Scan for the cell matching the given text and deliver its (x, y) coordinate at center. 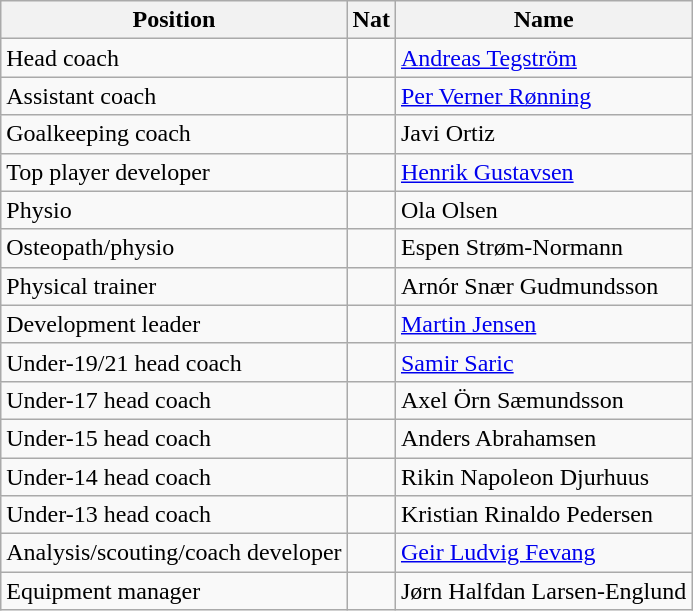
Javi Ortiz (543, 134)
Henrik Gustavsen (543, 172)
Physio (174, 210)
Under-15 head coach (174, 438)
Under-13 head coach (174, 515)
Geir Ludvig Fevang (543, 553)
Nat (371, 20)
Assistant coach (174, 96)
Goalkeeping coach (174, 134)
Development leader (174, 324)
Under-17 head coach (174, 400)
Under-19/21 head coach (174, 362)
Analysis/scouting/coach developer (174, 553)
Ola Olsen (543, 210)
Axel Örn Sæmundsson (543, 400)
Osteopath/physio (174, 248)
Andreas Tegström (543, 58)
Head coach (174, 58)
Espen Strøm-Normann (543, 248)
Top player developer (174, 172)
Position (174, 20)
Jørn Halfdan Larsen-Englund (543, 591)
Name (543, 20)
Physical trainer (174, 286)
Arnór Snær Gudmundsson (543, 286)
Equipment manager (174, 591)
Rikin Napoleon Djurhuus (543, 477)
Per Verner Rønning (543, 96)
Martin Jensen (543, 324)
Kristian Rinaldo Pedersen (543, 515)
Under-14 head coach (174, 477)
Samir Saric (543, 362)
Anders Abrahamsen (543, 438)
